Detect which cell encompasses the target text, then output its [X, Y] center coordinate. 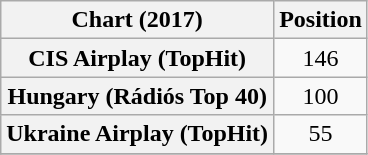
Position [321, 20]
146 [321, 58]
CIS Airplay (TopHit) [138, 58]
Chart (2017) [138, 20]
55 [321, 134]
Ukraine Airplay (TopHit) [138, 134]
100 [321, 96]
Hungary (Rádiós Top 40) [138, 96]
